Search for the cell housing the specified text and yield its (x, y) center coordinate. 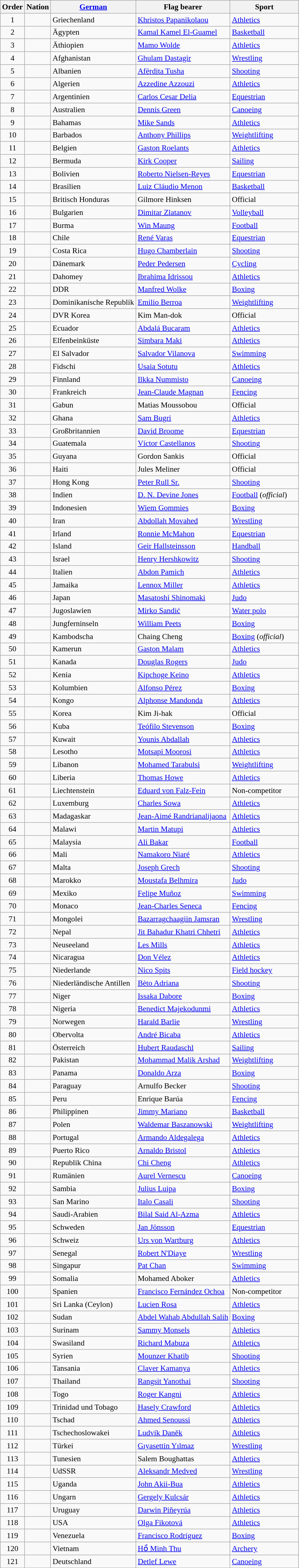
Madagaskar (93, 816)
19 (13, 251)
Guatemala (93, 444)
Felipe Muñoz (183, 893)
71 (13, 919)
Jean-Aimé Randrianalijaona (183, 816)
118 (13, 1523)
34 (13, 444)
Polen (93, 1125)
Order (13, 7)
Aleksandr Medved (183, 1471)
Obervolta (93, 1035)
Donaldo Arza (183, 1073)
Henry Hershkowitz (183, 559)
Bilal Said Al-Azma (183, 1215)
Costa Rica (93, 251)
Kanada (93, 662)
75 (13, 970)
Carlos Cesar Delia (183, 97)
Liechtenstein (93, 790)
110 (13, 1420)
Jimmy Mariano (183, 1112)
33 (13, 431)
Matias Moussobou (183, 405)
60 (13, 778)
Britisch Honduras (93, 200)
Burma (93, 225)
Japan (93, 598)
96 (13, 1240)
Wiem Gommies (183, 508)
John Akii-Bua (183, 1484)
Tunesien (93, 1459)
Bulgarien (93, 212)
Jamaika (93, 585)
Kipchoge Keino (183, 675)
23 (13, 303)
Irland (93, 534)
Richard Mabuza (183, 1343)
101 (13, 1304)
Kambodscha (93, 637)
Sport (264, 7)
Mexiko (93, 893)
8 (13, 110)
Hong Kong (93, 482)
55 (13, 714)
Bolivien (93, 174)
88 (13, 1137)
Hugo Chamberlain (183, 251)
Nicaragua (93, 957)
Dominikanische Republik (93, 303)
6 (13, 84)
Mali (93, 855)
Alphonse Mandonda (183, 701)
Kuba (93, 726)
Surinam (93, 1330)
Österreich (93, 1048)
Mohammad Malik Arshad (183, 1060)
Abdel Wahab Abdullah Salih (183, 1317)
Uruguay (93, 1510)
57 (13, 739)
Kirk Cooper (183, 161)
Football (official) (264, 495)
81 (13, 1048)
Nico Spits (183, 970)
49 (13, 637)
16 (13, 212)
Niederländische Antillen (93, 983)
Senegal (93, 1253)
18 (13, 238)
Deutschland (93, 1562)
Emilio Berroa (183, 303)
San Marino (93, 1202)
Philippinen (93, 1112)
El Salvador (93, 354)
Jan Jönsson (183, 1228)
24 (13, 315)
114 (13, 1471)
56 (13, 726)
Gabun (93, 405)
Armando Aldegalega (183, 1137)
92 (13, 1189)
90 (13, 1163)
DDR (93, 290)
Arnaldo Bristol (183, 1150)
Dennis Green (183, 110)
Kongo (93, 701)
77 (13, 996)
50 (13, 649)
Türkei (93, 1446)
Usaia Sotutu (183, 367)
Hồ Minh Thu (183, 1549)
Field hockey (264, 970)
Lesotho (93, 752)
Kim Man-dok (183, 315)
Panama (93, 1073)
Niederlande (93, 970)
André Bicaba (183, 1035)
Don Vélez (183, 957)
Abdollah Movahed (183, 521)
Issaka Dabore (183, 996)
80 (13, 1035)
Albanien (93, 71)
Somalia (93, 1279)
Bèto Adriana (183, 983)
Frankreich (93, 392)
107 (13, 1382)
2 (13, 32)
Nepal (93, 932)
Ghana (93, 418)
Geir Hallsteinsson (183, 546)
Ungarn (93, 1497)
Aurel Vernescu (183, 1176)
Martin Matupi (183, 829)
Jugoslawien (93, 611)
Mike Sands (183, 123)
Jungferninseln (93, 624)
Tansania (93, 1369)
Gaston Roelants (183, 148)
Waldemar Baszanowski (183, 1125)
Neuseeland (93, 945)
78 (13, 1009)
UdSSR (93, 1471)
Kamerun (93, 649)
Bermuda (93, 161)
Jit Bahadur Khatri Chhetri (183, 932)
Tschad (93, 1420)
Guyana (93, 457)
Alfonso Pérez (183, 688)
Motsapi Moorosi (183, 752)
Ägypten (93, 32)
Liberia (93, 778)
Rangsit Yanothai (183, 1382)
63 (13, 816)
Kim Ji-hak (183, 714)
Roger Kangni (183, 1395)
Anthony Phillips (183, 135)
Robert N'Diaye (183, 1253)
Sam Bugri (183, 418)
Mohamed Tarabulsi (183, 765)
42 (13, 546)
86 (13, 1112)
Dimitar Zlatanov (183, 212)
47 (13, 611)
Dahomey (93, 277)
Chile (93, 238)
Rumänien (93, 1176)
Italien (93, 572)
Trinidad und Tobago (93, 1407)
25 (13, 328)
97 (13, 1253)
37 (13, 482)
119 (13, 1536)
Ahmed Senoussi (183, 1420)
Azzedine Azzouzi (183, 84)
104 (13, 1343)
3 (13, 45)
Douglas Rogers (183, 662)
84 (13, 1086)
29 (13, 379)
Großbritannien (93, 431)
Roberto Nielsen-Reyes (183, 174)
59 (13, 765)
Malaysia (93, 842)
85 (13, 1099)
Malawi (93, 829)
72 (13, 932)
Francisco Fernández Ochoa (183, 1292)
Vietnam (93, 1549)
Pakistan (93, 1060)
76 (13, 983)
Flag bearer (183, 7)
Haiti (93, 470)
Norwegen (93, 1022)
Ronnie McMahon (183, 534)
Luiz Cláudio Menon (183, 187)
61 (13, 790)
94 (13, 1215)
44 (13, 572)
Mohamed Aboker (183, 1279)
Víctor Castellanos (183, 444)
Younis Abdallah (183, 739)
Republik China (93, 1163)
28 (13, 367)
68 (13, 881)
Olga Fikotová (183, 1523)
Kolumbien (93, 688)
99 (13, 1279)
Schweiz (93, 1240)
21 (13, 277)
Finnland (93, 379)
11 (13, 148)
83 (13, 1073)
Abdon Pamich (183, 572)
Salvador Vilanova (183, 354)
Gordon Sankis (183, 457)
112 (13, 1446)
Portugal (93, 1137)
7 (13, 97)
43 (13, 559)
Sudan (93, 1317)
Korea (93, 714)
Win Maung (183, 225)
Gergely Kulcsár (183, 1497)
40 (13, 521)
69 (13, 893)
117 (13, 1510)
Ali Bakar (183, 842)
Dänemark (93, 264)
Jules Meliner (183, 470)
Swasiland (93, 1343)
Kenia (93, 675)
Urs von Wartburg (183, 1240)
1 (13, 20)
Handball (264, 546)
Charles Sowa (183, 803)
54 (13, 701)
Salem Boughattas (183, 1459)
64 (13, 829)
120 (13, 1549)
74 (13, 957)
38 (13, 495)
5 (13, 71)
13 (13, 174)
67 (13, 868)
4 (13, 58)
Belgien (93, 148)
David Broome (183, 431)
Afghanistan (93, 58)
Afërdita Tusha (183, 71)
35 (13, 457)
Malta (93, 868)
113 (13, 1459)
Kuwait (93, 739)
Ecuador (93, 328)
Ludvík Daněk (183, 1433)
121 (13, 1562)
Mirko Sandić (183, 611)
12 (13, 161)
Khristos Papanikolaou (183, 20)
Sammy Monsels (183, 1330)
Syrien (93, 1356)
Teófilo Stevenson (183, 726)
106 (13, 1369)
Griechenland (93, 20)
95 (13, 1228)
79 (13, 1022)
102 (13, 1317)
98 (13, 1266)
82 (13, 1060)
9 (13, 123)
Jean-Claude Magnan (183, 392)
Marokko (93, 881)
Ghulam Dastagir (183, 58)
27 (13, 354)
73 (13, 945)
USA (93, 1523)
Les Mills (183, 945)
62 (13, 803)
Water polo (264, 611)
65 (13, 842)
115 (13, 1484)
Abdalá Bucaram (183, 328)
German (93, 7)
Pat Chan (183, 1266)
20 (13, 264)
Ibrahima Idrissou (183, 277)
Detlef Lewe (183, 1562)
Luxemburg (93, 803)
Indien (93, 495)
Iran (93, 521)
Simbara Maki (183, 341)
58 (13, 752)
Paraguay (93, 1086)
Brasilien (93, 187)
Namakoro Niaré (183, 855)
Niger (93, 996)
15 (13, 200)
Hubert Raudaschl (183, 1048)
Peter Rull Sr. (183, 482)
Island (93, 546)
Monaco (93, 906)
Mongolei (93, 919)
Argentinien (93, 97)
26 (13, 341)
66 (13, 855)
Algerien (93, 84)
Arnulfo Becker (183, 1086)
108 (13, 1395)
Saudi-Arabien (93, 1215)
Kamal Kamel El-Guamel (183, 32)
46 (13, 598)
Julius Luipa (183, 1189)
Francisco Rodríguez (183, 1536)
Thailand (93, 1382)
Sri Lanka (Ceylon) (93, 1304)
22 (13, 290)
103 (13, 1330)
Peru (93, 1099)
Barbados (93, 135)
Cycling (264, 264)
41 (13, 534)
Manfred Wolke (183, 290)
Togo (93, 1395)
14 (13, 187)
Puerto Rico (93, 1150)
36 (13, 470)
DVR Korea (93, 315)
116 (13, 1497)
Enrique Barúa (183, 1099)
45 (13, 585)
87 (13, 1125)
Fidschi (93, 367)
91 (13, 1176)
Singapur (93, 1266)
Nation (37, 7)
39 (13, 508)
Harald Barlie (183, 1022)
Libanon (93, 765)
70 (13, 906)
Peder Pedersen (183, 264)
109 (13, 1407)
Elfenbeinküste (93, 341)
10 (13, 135)
105 (13, 1356)
Gilmore Hinksen (183, 200)
Mounzer Khatib (183, 1356)
51 (13, 662)
Chi Cheng (183, 1163)
89 (13, 1150)
William Peets (183, 624)
Sambia (93, 1189)
17 (13, 225)
53 (13, 688)
D. N. Devine Jones (183, 495)
Äthiopien (93, 45)
Uganda (93, 1484)
Boxing (official) (264, 637)
Jean-Charles Seneca (183, 906)
Bazarragchaagiin Jamsran (183, 919)
Archery (264, 1549)
Ilkka Nummisto (183, 379)
Claver Kamanya (183, 1369)
Joseph Grech (183, 868)
Gaston Malam (183, 649)
111 (13, 1433)
32 (13, 418)
Australien (93, 110)
48 (13, 624)
Thomas Howe (183, 778)
Volleyball (264, 212)
Schweden (93, 1228)
Benedict Majekodunmi (183, 1009)
Moustafa Belhmira (183, 881)
31 (13, 405)
Gıyasettin Yılmaz (183, 1446)
Venezuela (93, 1536)
Masatoshi Shinomaki (183, 598)
52 (13, 675)
93 (13, 1202)
Chaing Cheng (183, 637)
René Varas (183, 238)
Israel (93, 559)
Tschechoslowakei (93, 1433)
Nigeria (93, 1009)
Indonesien (93, 508)
Spanien (93, 1292)
Lennox Miller (183, 585)
Eduard von Falz-Fein (183, 790)
Lucien Rosa (183, 1304)
Italo Casali (183, 1202)
Bahamas (93, 123)
Hasely Crawford (183, 1407)
30 (13, 392)
100 (13, 1292)
Darwin Piñeyrúa (183, 1510)
Mamo Wolde (183, 45)
